Detect which cell encompasses the target text, then output its [X, Y] center coordinate. 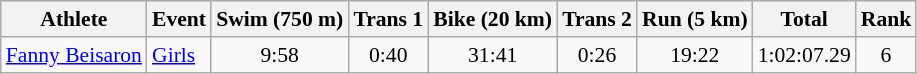
Swim (750 m) [280, 19]
19:22 [695, 55]
Athlete [74, 19]
0:26 [597, 55]
Total [804, 19]
1:02:07.29 [804, 55]
Girls [179, 55]
31:41 [492, 55]
Bike (20 km) [492, 19]
Trans 1 [388, 19]
9:58 [280, 55]
Fanny Beisaron [74, 55]
Rank [886, 19]
Event [179, 19]
0:40 [388, 55]
6 [886, 55]
Run (5 km) [695, 19]
Trans 2 [597, 19]
